Scan for the cell matching the given text and deliver its (X, Y) coordinate at center. 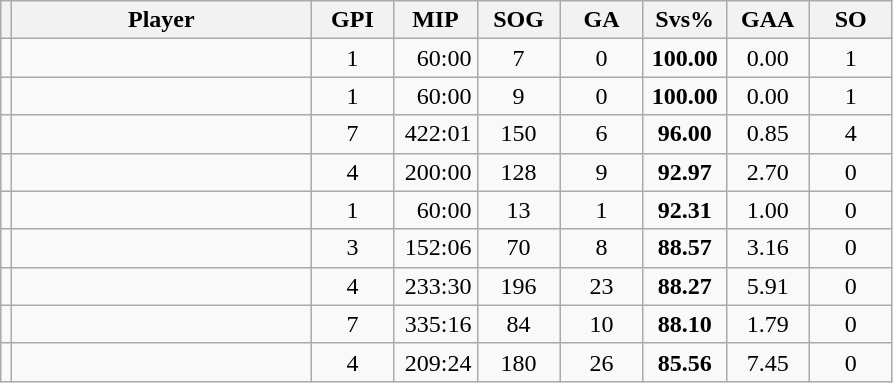
85.56 (684, 362)
GPI (352, 20)
MIP (436, 20)
70 (518, 248)
GA (602, 20)
200:00 (436, 172)
128 (518, 172)
233:30 (436, 286)
SOG (518, 20)
335:16 (436, 324)
Player (162, 20)
6 (602, 134)
10 (602, 324)
1.79 (768, 324)
92.31 (684, 210)
180 (518, 362)
5.91 (768, 286)
26 (602, 362)
7.45 (768, 362)
8 (602, 248)
GAA (768, 20)
88.27 (684, 286)
96.00 (684, 134)
3 (352, 248)
23 (602, 286)
150 (518, 134)
1.00 (768, 210)
13 (518, 210)
152:06 (436, 248)
88.10 (684, 324)
88.57 (684, 248)
209:24 (436, 362)
3.16 (768, 248)
92.97 (684, 172)
422:01 (436, 134)
SO (850, 20)
196 (518, 286)
0.85 (768, 134)
Svs% (684, 20)
84 (518, 324)
2.70 (768, 172)
